Return (X, Y) of the center of cell containing provided text 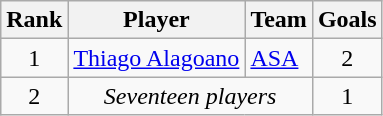
Rank (34, 20)
Seventeen players (190, 96)
Goals (347, 20)
Thiago Alagoano (156, 58)
ASA (279, 58)
Player (156, 20)
Team (279, 20)
